Provide the [X, Y] coordinate of the cell's center where the given text is located.  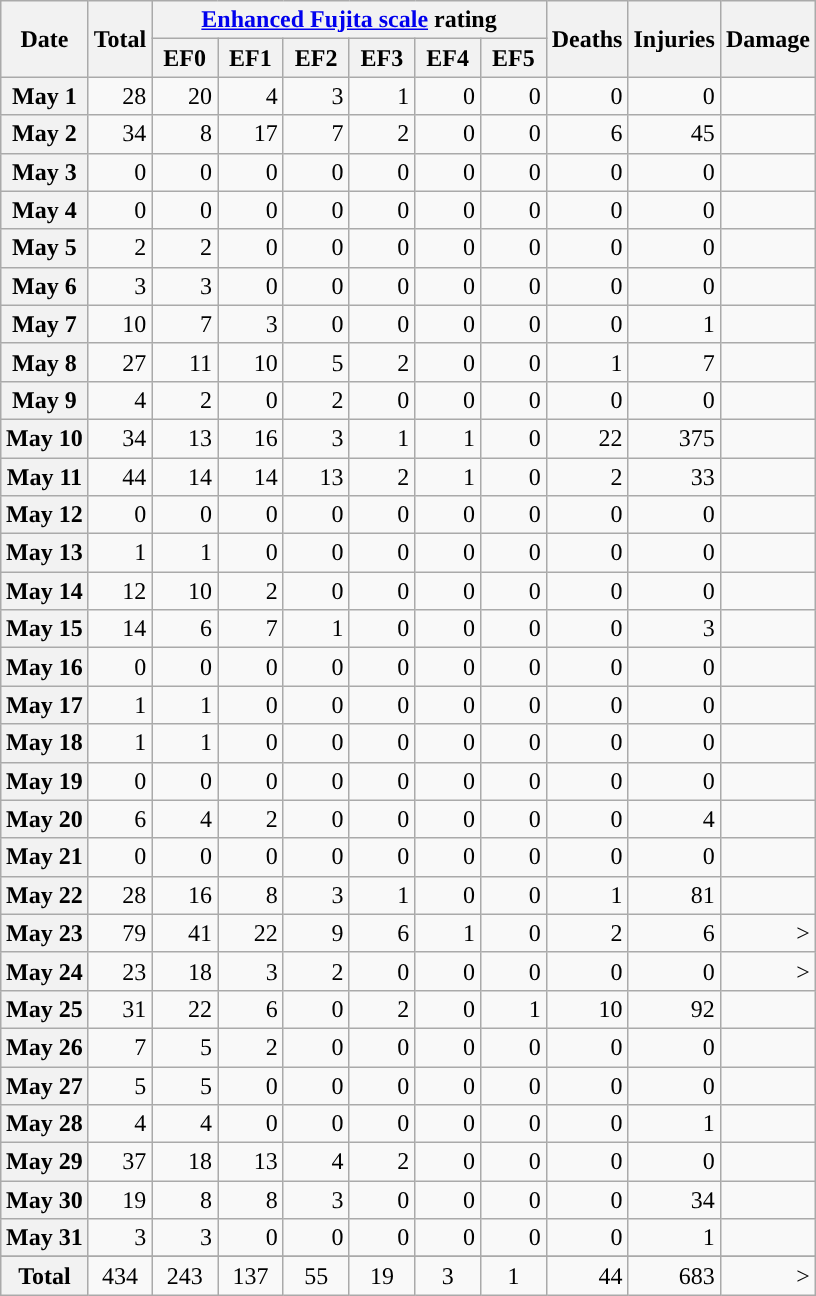
May 2 [45, 134]
Enhanced Fujita scale rating [349, 20]
17 [251, 134]
May 3 [45, 172]
79 [120, 933]
May 16 [45, 667]
May 4 [45, 210]
EF0 [185, 58]
May 15 [45, 629]
11 [185, 362]
May 11 [45, 477]
May 27 [45, 1085]
92 [674, 1009]
434 [120, 1276]
May 23 [45, 933]
683 [674, 1276]
31 [120, 1009]
20 [185, 96]
May 5 [45, 248]
May 21 [45, 857]
375 [674, 438]
May 18 [45, 743]
May 20 [45, 819]
EF2 [316, 58]
23 [120, 971]
May 7 [45, 324]
May 8 [45, 362]
May 1 [45, 96]
May 22 [45, 895]
May 9 [45, 400]
33 [674, 477]
EF1 [251, 58]
May 30 [45, 1200]
EF4 [448, 58]
12 [120, 591]
Deaths [587, 39]
May 31 [45, 1238]
81 [674, 895]
9 [316, 933]
243 [185, 1276]
May 26 [45, 1047]
May 28 [45, 1124]
Injuries [674, 39]
May 12 [45, 515]
41 [185, 933]
55 [316, 1276]
37 [120, 1162]
May 6 [45, 286]
May 24 [45, 971]
May 13 [45, 553]
27 [120, 362]
May 17 [45, 705]
May 29 [45, 1162]
EF3 [382, 58]
May 14 [45, 591]
Damage [768, 39]
May 25 [45, 1009]
137 [251, 1276]
May 10 [45, 438]
Date [45, 39]
45 [674, 134]
EF5 [514, 58]
May 19 [45, 781]
